Return the (x, y) coordinate for the center point of the cell that contains the specified text.  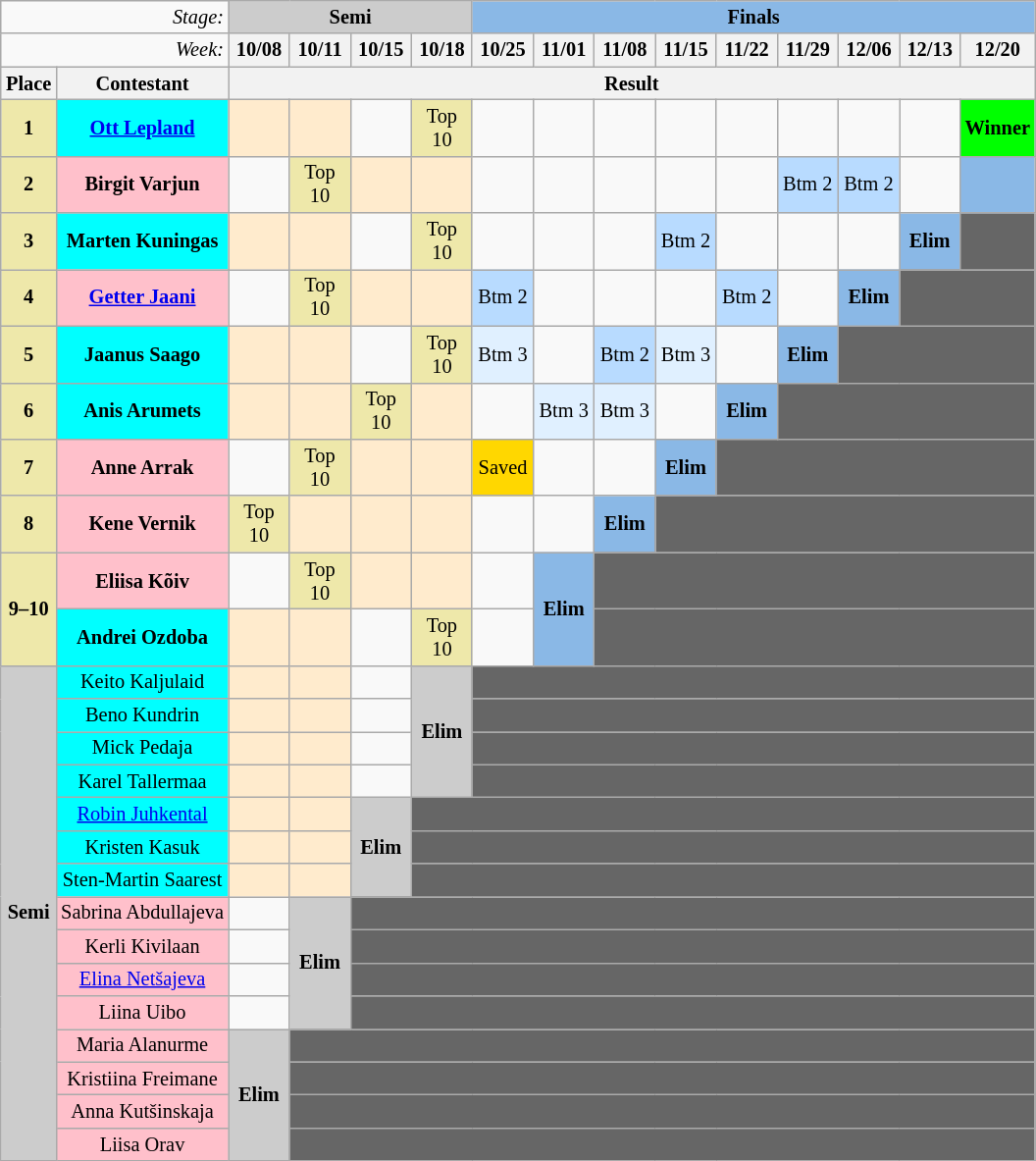
6 (28, 411)
10/25 (502, 50)
11/01 (564, 50)
10/18 (441, 50)
Liina Uibo (142, 1012)
Anis Arumets (142, 411)
Saved (502, 467)
Birgit Varjun (142, 185)
7 (28, 467)
12/20 (998, 50)
3 (28, 241)
Maria Alanurme (142, 1045)
Karel Tallermaa (142, 781)
Kene Vernik (142, 524)
5 (28, 354)
11/29 (807, 50)
1 (28, 128)
Ott Lepland (142, 128)
Place (28, 83)
12/13 (930, 50)
Result (632, 83)
11/15 (686, 50)
Andrei Ozdoba (142, 637)
Robin Juhkental (142, 814)
Jaanus Saago (142, 354)
Anne Arrak (142, 467)
Beno Kundrin (142, 715)
Sten-Martin Saarest (142, 880)
Winner (998, 128)
10/08 (259, 50)
9–10 (28, 608)
12/06 (868, 50)
Liisa Orav (142, 1144)
Week: (115, 50)
2 (28, 185)
10/11 (320, 50)
Kristen Kasuk (142, 847)
Stage: (115, 17)
Eliisa Kõiv (142, 581)
11/22 (747, 50)
Contestant (142, 83)
11/08 (625, 50)
Keito Kaljulaid (142, 682)
Kerli Kivilaan (142, 946)
Anna Kutšinskaja (142, 1111)
Finals (753, 17)
Sabrina Abdullajeva (142, 913)
Mick Pedaja (142, 748)
Kristiina Freimane (142, 1079)
4 (28, 297)
Getter Jaani (142, 297)
8 (28, 524)
Marten Kuningas (142, 241)
10/15 (381, 50)
Elina Netšajeva (142, 979)
